Locate the cell with the specified text and output its (x, y) center coordinate. 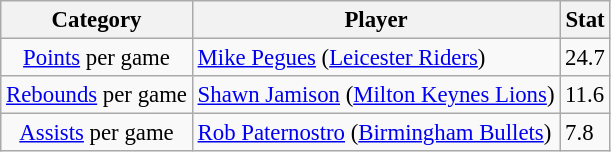
Shawn Jamison (Milton Keynes Lions) (376, 95)
Category (97, 20)
24.7 (585, 58)
11.6 (585, 95)
Mike Pegues (Leicester Riders) (376, 58)
Rob Paternostro (Birmingham Bullets) (376, 133)
Player (376, 20)
7.8 (585, 133)
Assists per game (97, 133)
Points per game (97, 58)
Stat (585, 20)
Rebounds per game (97, 95)
